Return [X, Y] of the center of cell containing provided text 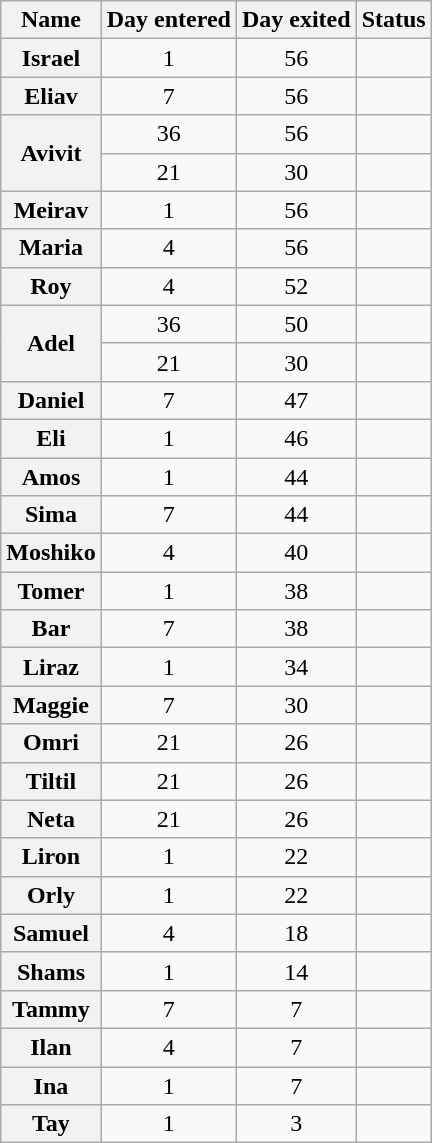
Amos [51, 477]
Status [394, 20]
Samuel [51, 933]
34 [296, 667]
Name [51, 20]
52 [296, 286]
Israel [51, 58]
Day exited [296, 20]
Liraz [51, 667]
18 [296, 933]
Sima [51, 515]
Shams [51, 971]
Orly [51, 895]
50 [296, 324]
Ina [51, 1085]
Ilan [51, 1047]
3 [296, 1124]
Maggie [51, 705]
Eliav [51, 96]
Tomer [51, 591]
Daniel [51, 400]
Omri [51, 743]
Roy [51, 286]
40 [296, 553]
Bar [51, 629]
Liron [51, 857]
Tammy [51, 1009]
Avivit [51, 153]
Maria [51, 248]
46 [296, 438]
Adel [51, 343]
14 [296, 971]
47 [296, 400]
Tiltil [51, 781]
Tay [51, 1124]
Neta [51, 819]
Eli [51, 438]
Meirav [51, 210]
Day entered [168, 20]
Moshiko [51, 553]
